Find where the given text appears and provide that cell's center as (x, y) coordinate. 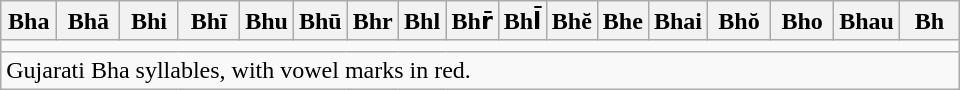
Bhe (622, 21)
Bho (802, 21)
Gujarati Bha syllables, with vowel marks in red. (480, 70)
Bhā (88, 21)
Bhu (267, 21)
Bhĕ (572, 21)
Bhr̄ (472, 21)
Bhl̄ (522, 21)
Bhl (422, 21)
Bh (929, 21)
Bhū (320, 21)
Bhŏ (738, 21)
Bhi (149, 21)
Bhai (678, 21)
Bhī (209, 21)
Bhr (372, 21)
Bha (29, 21)
Bhau (867, 21)
